Capture the cell that displays the provided text and extract its (X, Y) central coordinate. 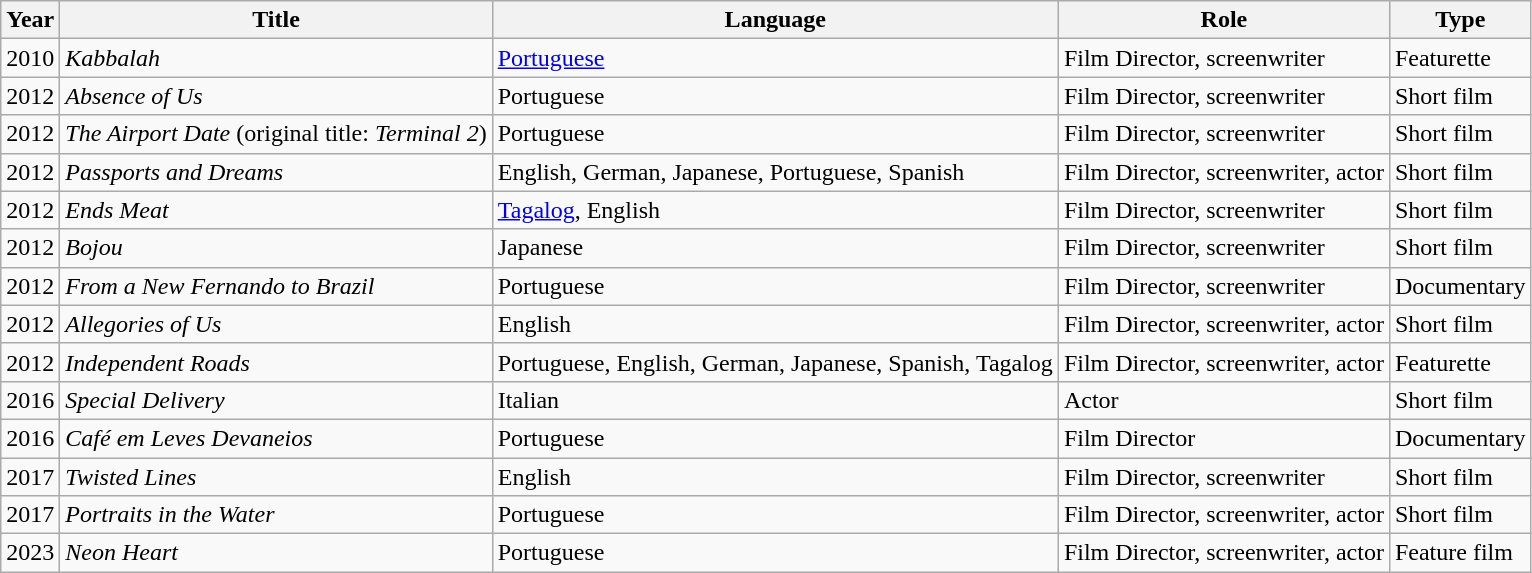
Special Delivery (276, 400)
Passports and Dreams (276, 172)
Italian (775, 400)
2023 (30, 553)
2010 (30, 58)
Allegories of Us (276, 324)
Kabbalah (276, 58)
The Airport Date (original title: Terminal 2) (276, 134)
Portuguese, English, German, Japanese, Spanish, Tagalog (775, 362)
Actor (1224, 400)
English, German, Japanese, Portuguese, Spanish (775, 172)
Language (775, 20)
Title (276, 20)
Bojou (276, 248)
Type (1460, 20)
Film Director (1224, 438)
Absence of Us (276, 96)
Independent Roads (276, 362)
Ends Meat (276, 210)
Role (1224, 20)
Tagalog, English (775, 210)
Feature film (1460, 553)
Café em Leves Devaneios (276, 438)
Twisted Lines (276, 477)
From a New Fernando to Brazil (276, 286)
Neon Heart (276, 553)
Year (30, 20)
Japanese (775, 248)
Portraits in the Water (276, 515)
